Output the (x, y) coordinate of the center of the cell containing the given text.  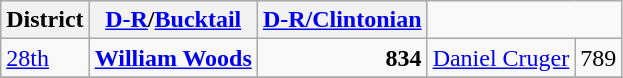
D-R/Clintonian (342, 20)
789 (598, 58)
834 (342, 58)
28th (45, 58)
D-R/Bucktail (173, 20)
Daniel Cruger (501, 58)
District (45, 20)
William Woods (173, 58)
